Pinpoint the cell where the given text exists, returning its [x, y] midpoint coordinate. 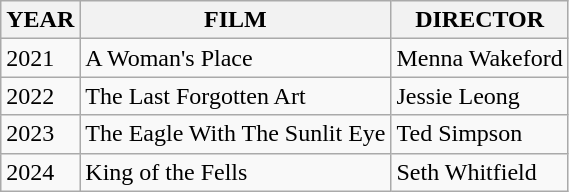
Seth Whitfield [480, 172]
2024 [40, 172]
King of the Fells [236, 172]
Ted Simpson [480, 134]
DIRECTOR [480, 20]
The Last Forgotten Art [236, 96]
A Woman's Place [236, 58]
Menna Wakeford [480, 58]
2022 [40, 96]
2021 [40, 58]
FILM [236, 20]
2023 [40, 134]
Jessie Leong [480, 96]
YEAR [40, 20]
The Eagle With The Sunlit Eye [236, 134]
